Detect which cell encompasses the target text, then output its [x, y] center coordinate. 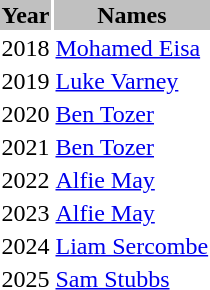
Liam Sercombe [132, 246]
Year [26, 15]
2024 [26, 246]
Names [132, 15]
2023 [26, 213]
Luke Varney [132, 81]
2022 [26, 180]
2018 [26, 48]
2019 [26, 81]
2020 [26, 114]
Mohamed Eisa [132, 48]
2021 [26, 147]
